Return the (x, y) coordinate for the center point of the cell that contains the specified text.  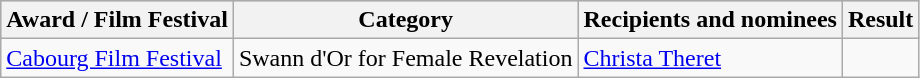
Swann d'Or for Female Revelation (406, 58)
Recipients and nominees (710, 20)
Cabourg Film Festival (118, 58)
Award / Film Festival (118, 20)
Christa Theret (710, 58)
Category (406, 20)
Result (880, 20)
